Search for the cell housing the specified text and yield its [X, Y] center coordinate. 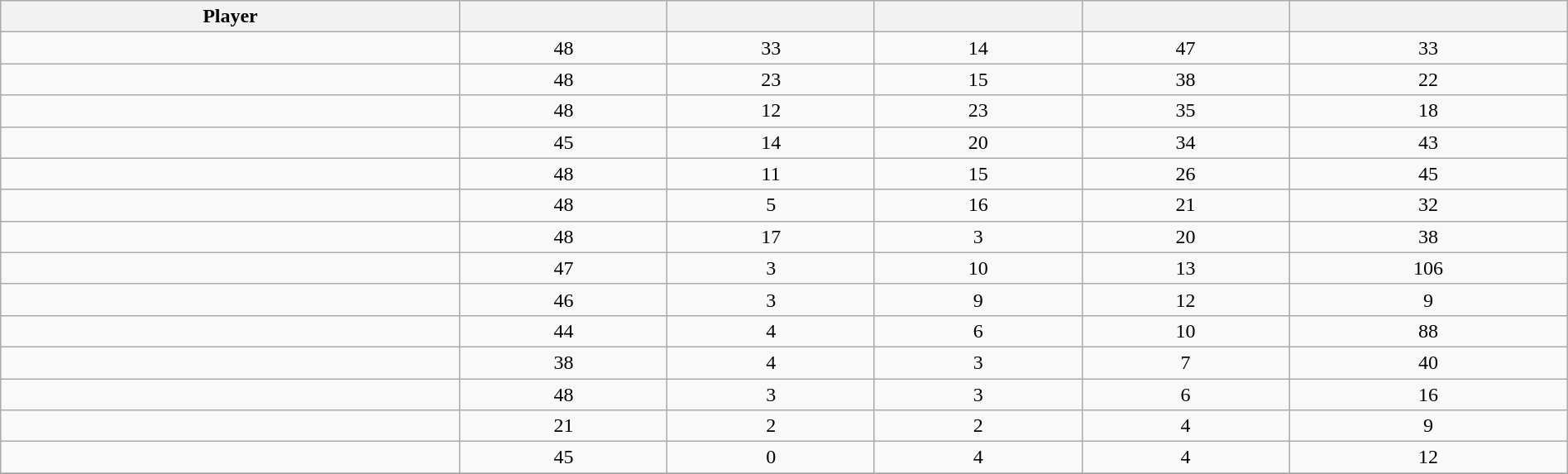
0 [771, 457]
7 [1186, 362]
18 [1429, 111]
26 [1186, 174]
13 [1186, 268]
22 [1429, 79]
43 [1429, 142]
Player [230, 17]
46 [564, 299]
106 [1429, 268]
34 [1186, 142]
44 [564, 331]
5 [771, 205]
11 [771, 174]
17 [771, 237]
88 [1429, 331]
35 [1186, 111]
32 [1429, 205]
40 [1429, 362]
